Extract the [x, y] coordinate from the center of the cell holding the provided text.  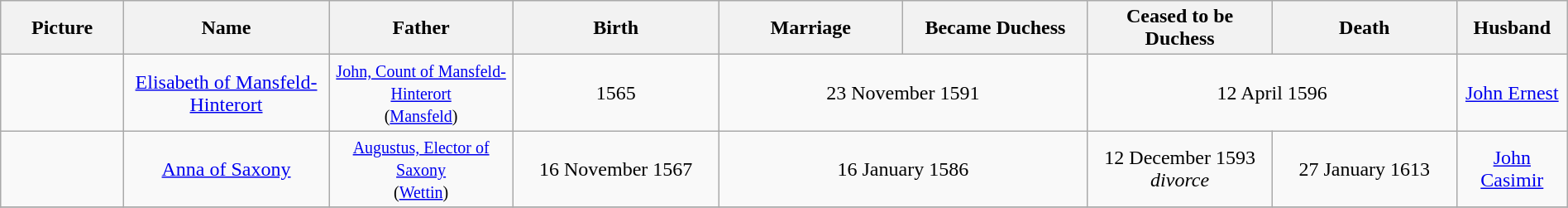
1565 [616, 93]
John Ernest [1512, 93]
Father [422, 28]
Picture [63, 28]
Birth [616, 28]
16 November 1567 [616, 169]
Elisabeth of Mansfeld-Hinterort [227, 93]
Husband [1512, 28]
23 November 1591 [903, 93]
12 December 1593divorce [1179, 169]
Became Duchess [996, 28]
Name [227, 28]
Marriage [810, 28]
12 April 1596 [1272, 93]
Death [1365, 28]
Anna of Saxony [227, 169]
27 January 1613 [1365, 169]
Augustus, Elector of Saxony(Wettin) [422, 169]
John, Count of Mansfeld-Hinterort(Mansfeld) [422, 93]
16 January 1586 [903, 169]
Ceased to be Duchess [1179, 28]
John Casimir [1512, 169]
